Return (x, y) of the center of cell containing provided text 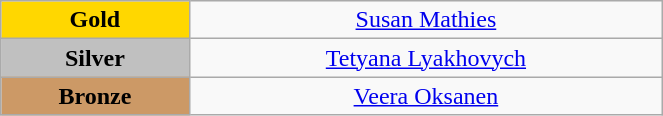
Silver (95, 58)
Tetyana Lyakhovych (426, 58)
Gold (95, 20)
Bronze (95, 96)
Susan Mathies (426, 20)
Veera Oksanen (426, 96)
